Return [X, Y] of the center of cell containing provided text 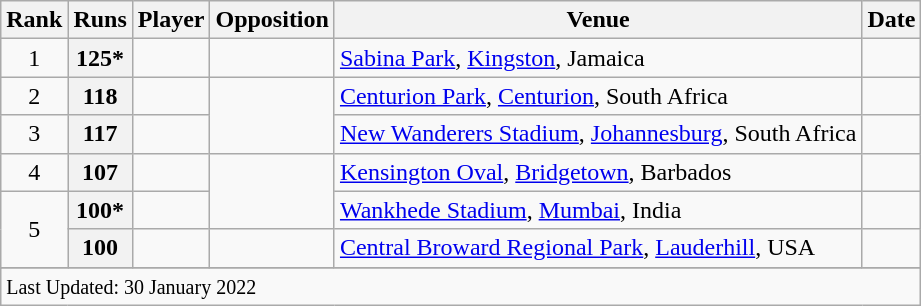
Wankhede Stadium, Mumbai, India [598, 210]
Date [892, 20]
100 [100, 248]
117 [100, 134]
3 [34, 134]
1 [34, 58]
Player [171, 20]
Kensington Oval, Bridgetown, Barbados [598, 172]
100* [100, 210]
New Wanderers Stadium, Johannesburg, South Africa [598, 134]
2 [34, 96]
4 [34, 172]
Opposition [272, 20]
125* [100, 58]
Venue [598, 20]
Central Broward Regional Park, Lauderhill, USA [598, 248]
118 [100, 96]
Rank [34, 20]
Centurion Park, Centurion, South Africa [598, 96]
Runs [100, 20]
Last Updated: 30 January 2022 [461, 286]
Sabina Park, Kingston, Jamaica [598, 58]
107 [100, 172]
5 [34, 229]
